Extract the [x, y] coordinate from the center of the cell holding the provided text.  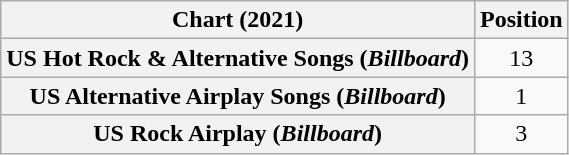
Position [521, 20]
Chart (2021) [238, 20]
US Rock Airplay (Billboard) [238, 134]
13 [521, 58]
3 [521, 134]
1 [521, 96]
US Alternative Airplay Songs (Billboard) [238, 96]
US Hot Rock & Alternative Songs (Billboard) [238, 58]
